Pinpoint the cell where the given text exists, returning its [X, Y] midpoint coordinate. 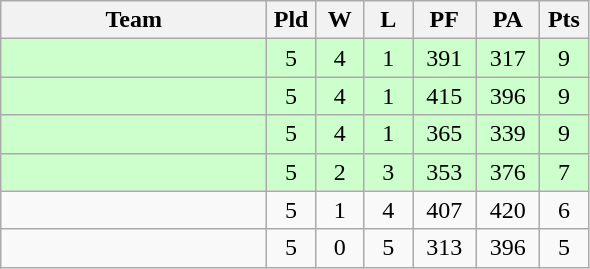
PF [444, 20]
353 [444, 172]
376 [508, 172]
6 [564, 210]
2 [340, 172]
L [388, 20]
Pts [564, 20]
313 [444, 248]
W [340, 20]
391 [444, 58]
415 [444, 96]
317 [508, 58]
420 [508, 210]
339 [508, 134]
Pld [292, 20]
7 [564, 172]
365 [444, 134]
407 [444, 210]
3 [388, 172]
Team [134, 20]
0 [340, 248]
PA [508, 20]
